Return (X, Y) of the center of cell containing provided text 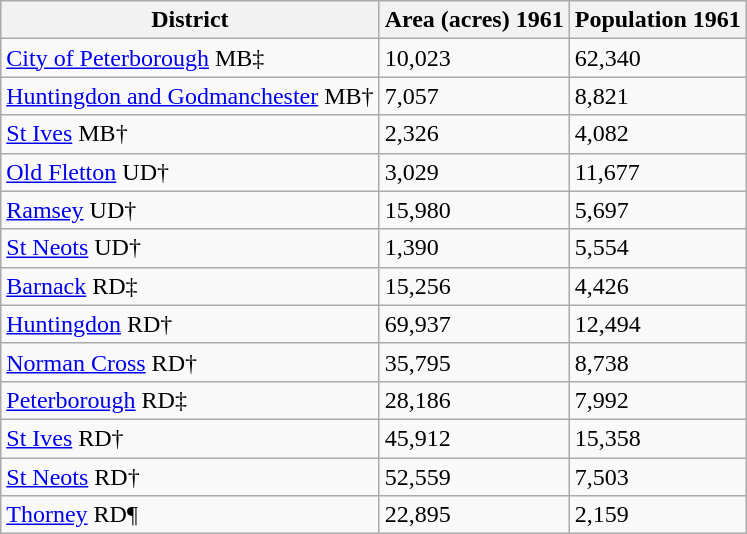
15,256 (474, 286)
7,992 (658, 400)
4,426 (658, 286)
7,503 (658, 477)
15,358 (658, 438)
Huntingdon and Godmanchester MB† (190, 96)
St Ives MB† (190, 134)
2,159 (658, 515)
Peterborough RD‡ (190, 400)
45,912 (474, 438)
5,554 (658, 248)
Barnack RD‡ (190, 286)
Thorney RD¶ (190, 515)
City of Peterborough MB‡ (190, 58)
8,821 (658, 96)
Ramsey UD† (190, 210)
St Neots RD† (190, 477)
Old Fletton UD† (190, 172)
12,494 (658, 324)
52,559 (474, 477)
2,326 (474, 134)
5,697 (658, 210)
4,082 (658, 134)
Norman Cross RD† (190, 362)
8,738 (658, 362)
22,895 (474, 515)
Area (acres) 1961 (474, 20)
Population 1961 (658, 20)
3,029 (474, 172)
7,057 (474, 96)
28,186 (474, 400)
District (190, 20)
69,937 (474, 324)
St Neots UD† (190, 248)
62,340 (658, 58)
15,980 (474, 210)
St Ives RD† (190, 438)
Huntingdon RD† (190, 324)
10,023 (474, 58)
1,390 (474, 248)
11,677 (658, 172)
35,795 (474, 362)
